Return the (x, y) coordinate for the center point of the cell that contains the specified text.  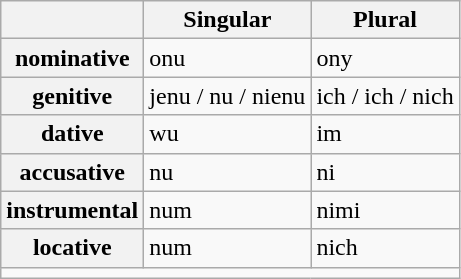
Singular (228, 20)
locative (72, 248)
ony (385, 58)
ni (385, 172)
im (385, 134)
accusative (72, 172)
nominative (72, 58)
nu (228, 172)
nich (385, 248)
genitive (72, 96)
jenu / nu / nienu (228, 96)
Plural (385, 20)
nimi (385, 210)
dative (72, 134)
instrumental (72, 210)
wu (228, 134)
ich / ich / nich (385, 96)
onu (228, 58)
